Return the (X, Y) coordinate for the center point of the cell that contains the specified text.  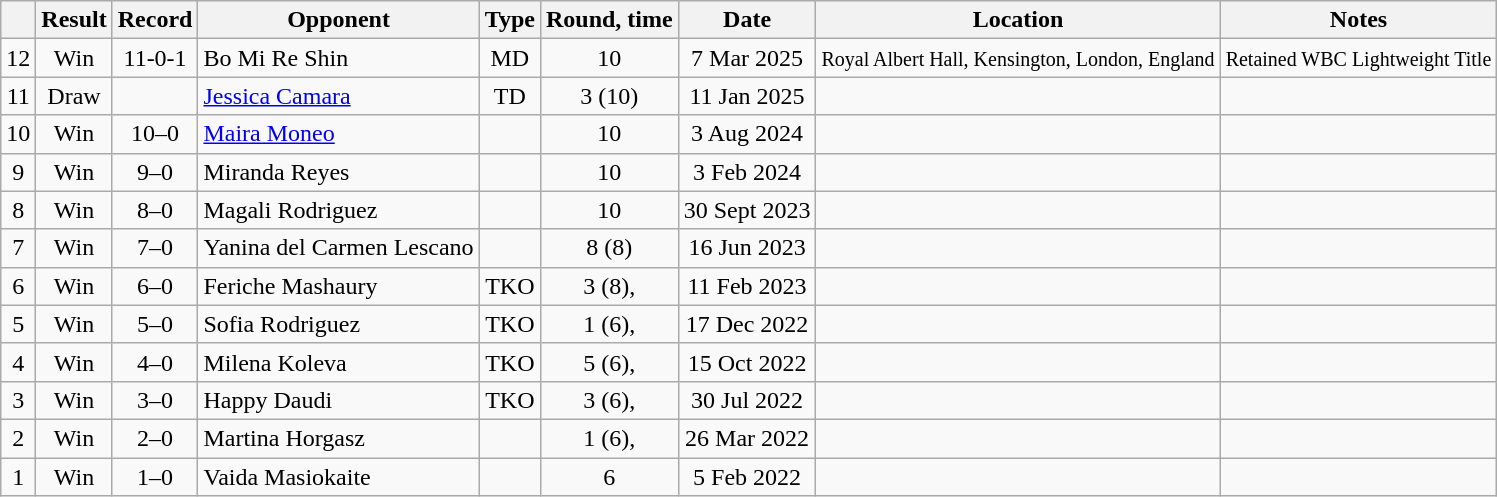
Retained WBC Lightweight Title (1358, 58)
Happy Daudi (338, 400)
3 Feb 2024 (747, 172)
Miranda Reyes (338, 172)
Feriche Mashaury (338, 286)
Type (510, 20)
3 (18, 400)
Draw (74, 96)
Record (155, 20)
5 (18, 324)
2–0 (155, 438)
10–0 (155, 134)
11 Feb 2023 (747, 286)
TD (510, 96)
Location (1018, 20)
4 (18, 362)
30 Jul 2022 (747, 400)
7 Mar 2025 (747, 58)
Maira Moneo (338, 134)
2 (18, 438)
6–0 (155, 286)
8 (8) (609, 248)
Round, time (609, 20)
16 Jun 2023 (747, 248)
5–0 (155, 324)
Date (747, 20)
7 (18, 248)
Notes (1358, 20)
Vaida Masiokaite (338, 477)
9–0 (155, 172)
5 Feb 2022 (747, 477)
30 Sept 2023 (747, 210)
Bo Mi Re Shin (338, 58)
Jessica Camara (338, 96)
1–0 (155, 477)
11 Jan 2025 (747, 96)
Result (74, 20)
4–0 (155, 362)
MD (510, 58)
3 Aug 2024 (747, 134)
Opponent (338, 20)
Martina Horgasz (338, 438)
11 (18, 96)
3 (8), (609, 286)
11-0-1 (155, 58)
Yanina del Carmen Lescano (338, 248)
12 (18, 58)
Sofia Rodriguez (338, 324)
17 Dec 2022 (747, 324)
3–0 (155, 400)
1 (18, 477)
Magali Rodriguez (338, 210)
9 (18, 172)
Royal Albert Hall, Kensington, London, England (1018, 58)
8–0 (155, 210)
3 (10) (609, 96)
5 (6), (609, 362)
15 Oct 2022 (747, 362)
26 Mar 2022 (747, 438)
Milena Koleva (338, 362)
3 (6), (609, 400)
8 (18, 210)
7–0 (155, 248)
